Search for the cell housing the specified text and yield its [X, Y] center coordinate. 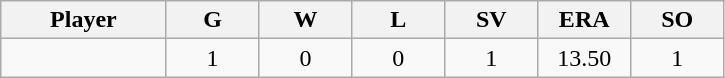
G [212, 20]
Player [84, 20]
ERA [584, 20]
L [398, 20]
W [306, 20]
13.50 [584, 58]
SV [492, 20]
SO [678, 20]
